Find where the given text appears and provide that cell's center as [x, y] coordinate. 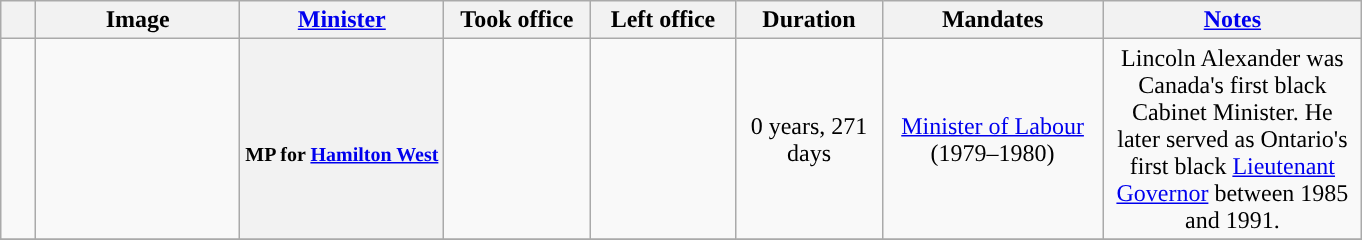
Minister [342, 20]
Notes [1232, 20]
Image [138, 20]
Left office [663, 20]
MP for Hamilton West [342, 139]
Duration [809, 20]
Lincoln Alexander was Canada's first black Cabinet Minister. He later served as Ontario's first black Lieutenant Governor between 1985 and 1991. [1232, 139]
Took office [517, 20]
Mandates [992, 20]
Minister of Labour (1979–1980) [992, 139]
0 years, 271 days [809, 139]
